Pinpoint the cell where the given text exists, returning its (x, y) midpoint coordinate. 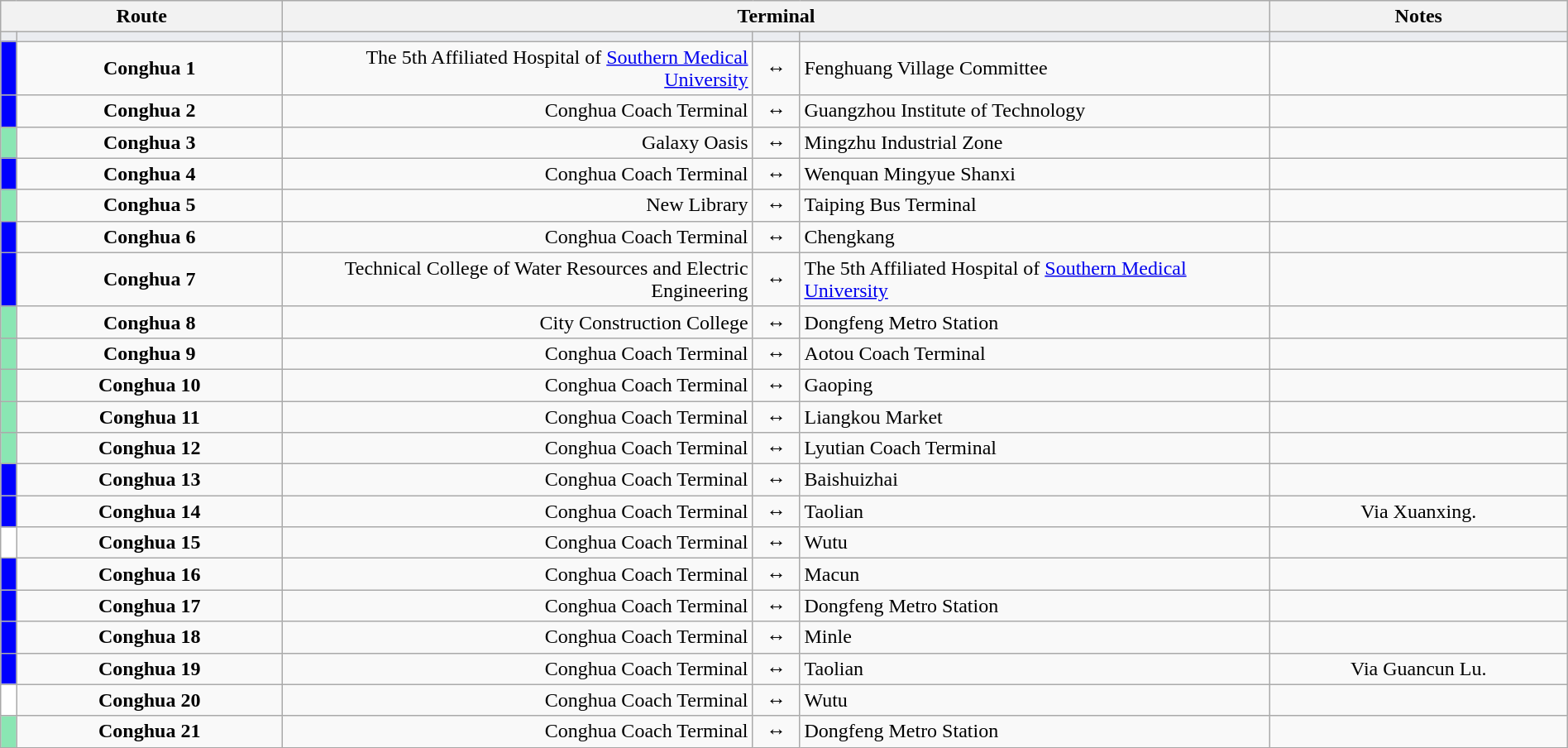
Conghua 15 (150, 543)
Conghua 4 (150, 174)
Wenquan Mingyue Shanxi (1035, 174)
Fenghuang Village Committee (1035, 68)
Taiping Bus Terminal (1035, 205)
Route (142, 17)
Conghua 2 (150, 111)
Conghua 9 (150, 353)
Via Xuanxing. (1418, 511)
Conghua 14 (150, 511)
Conghua 13 (150, 480)
Guangzhou Institute of Technology (1035, 111)
Conghua 7 (150, 280)
Baishuizhai (1035, 480)
Conghua 10 (150, 385)
Conghua 21 (150, 731)
New Library (518, 205)
Gaoping (1035, 385)
Conghua 20 (150, 700)
Liangkou Market (1035, 416)
Conghua 5 (150, 205)
Notes (1418, 17)
Conghua 11 (150, 416)
Aotou Coach Terminal (1035, 353)
Mingzhu Industrial Zone (1035, 142)
Conghua 18 (150, 637)
Conghua 19 (150, 669)
Conghua 8 (150, 322)
Lyutian Coach Terminal (1035, 448)
Conghua 1 (150, 68)
Technical College of Water Resources and Electric Engineering (518, 280)
Conghua 12 (150, 448)
Conghua 17 (150, 606)
Terminal (777, 17)
Conghua 6 (150, 237)
Minle (1035, 637)
Galaxy Oasis (518, 142)
City Construction College (518, 322)
Conghua 16 (150, 574)
Macun (1035, 574)
Via Guancun Lu. (1418, 669)
Conghua 3 (150, 142)
Chengkang (1035, 237)
